Capture the cell that displays the provided text and extract its [X, Y] central coordinate. 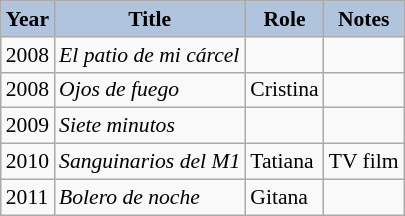
Tatiana [284, 162]
Gitana [284, 197]
2010 [28, 162]
Bolero de noche [150, 197]
Title [150, 19]
Cristina [284, 90]
Sanguinarios del M1 [150, 162]
2009 [28, 126]
Notes [364, 19]
Ojos de fuego [150, 90]
El patio de mi cárcel [150, 55]
Siete minutos [150, 126]
TV film [364, 162]
2011 [28, 197]
Year [28, 19]
Role [284, 19]
